Capture the cell that displays the provided text and extract its (X, Y) central coordinate. 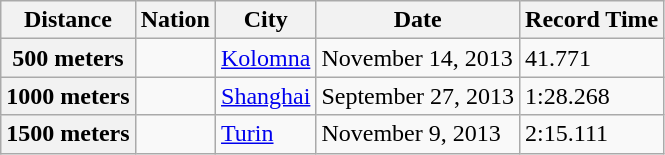
Shanghai (266, 96)
Date (418, 20)
City (266, 20)
1000 meters (68, 96)
November 9, 2013 (418, 134)
41.771 (592, 58)
1500 meters (68, 134)
Nation (175, 20)
September 27, 2013 (418, 96)
Kolomna (266, 58)
Turin (266, 134)
1:28.268 (592, 96)
Record Time (592, 20)
500 meters (68, 58)
Distance (68, 20)
November 14, 2013 (418, 58)
2:15.111 (592, 134)
